Extract the [X, Y] coordinate from the center of the cell holding the provided text.  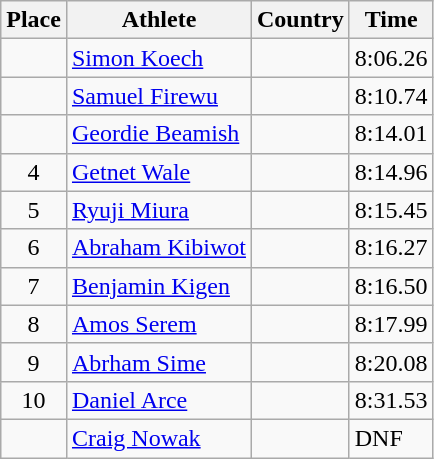
9 [34, 362]
Ryuji Miura [158, 210]
Samuel Firewu [158, 96]
Amos Serem [158, 324]
5 [34, 210]
Geordie Beamish [158, 134]
8:17.99 [391, 324]
8:31.53 [391, 400]
Place [34, 20]
8:20.08 [391, 362]
Country [300, 20]
DNF [391, 438]
Athlete [158, 20]
8:14.01 [391, 134]
8:15.45 [391, 210]
8 [34, 324]
8:10.74 [391, 96]
Abrham Sime [158, 362]
8:14.96 [391, 172]
Benjamin Kigen [158, 286]
Daniel Arce [158, 400]
10 [34, 400]
7 [34, 286]
6 [34, 248]
8:06.26 [391, 58]
8:16.50 [391, 286]
Craig Nowak [158, 438]
8:16.27 [391, 248]
Simon Koech [158, 58]
Time [391, 20]
Abraham Kibiwot [158, 248]
4 [34, 172]
Getnet Wale [158, 172]
